Scan for the cell matching the given text and deliver its [X, Y] coordinate at center. 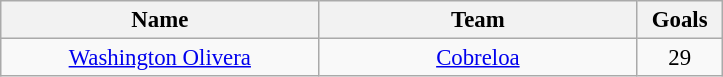
Team [478, 20]
Cobreloa [478, 58]
Washington Olivera [160, 58]
Name [160, 20]
29 [680, 58]
Goals [680, 20]
